Provide the (x, y) coordinate of the cell's center where the given text is located.  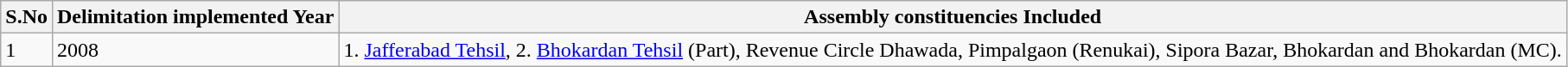
Delimitation implemented Year (195, 17)
Assembly constituencies Included (953, 17)
S.No (27, 17)
2008 (195, 50)
1 (27, 50)
1. Jafferabad Tehsil, 2. Bhokardan Tehsil (Part), Revenue Circle Dhawada, Pimpalgaon (Renukai), Sipora Bazar, Bhokardan and Bhokardan (MC). (953, 50)
